From the cell containing the given text, extract its center point as [x, y] coordinate. 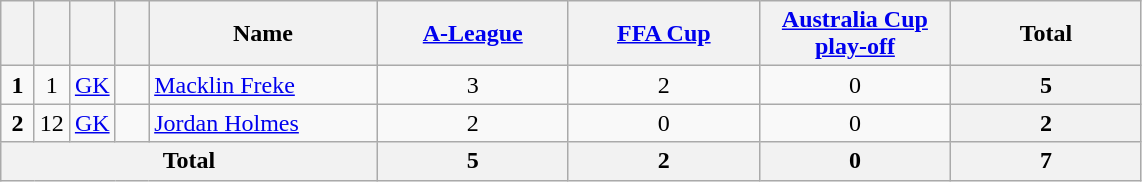
Name [264, 34]
3 [472, 85]
A-League [472, 34]
Jordan Holmes [264, 123]
FFA Cup [664, 34]
Macklin Freke [264, 85]
7 [1046, 161]
Australia Cup play-off [854, 34]
12 [52, 123]
